Capture the cell that displays the provided text and extract its (x, y) central coordinate. 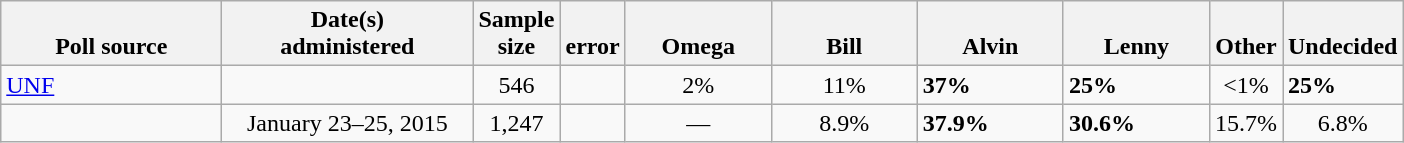
37% (990, 85)
Other (1246, 34)
<1% (1246, 85)
January 23–25, 2015 (348, 123)
— (698, 123)
546 (516, 85)
error (592, 34)
2% (698, 85)
UNF (112, 85)
1,247 (516, 123)
Lenny (1136, 34)
Date(s)administered (348, 34)
Omega (698, 34)
30.6% (1136, 123)
37.9% (990, 123)
6.8% (1342, 123)
Samplesize (516, 34)
15.7% (1246, 123)
Bill (844, 34)
8.9% (844, 123)
Alvin (990, 34)
11% (844, 85)
Undecided (1342, 34)
Poll source (112, 34)
